Pinpoint the cell where the given text exists, returning its (x, y) midpoint coordinate. 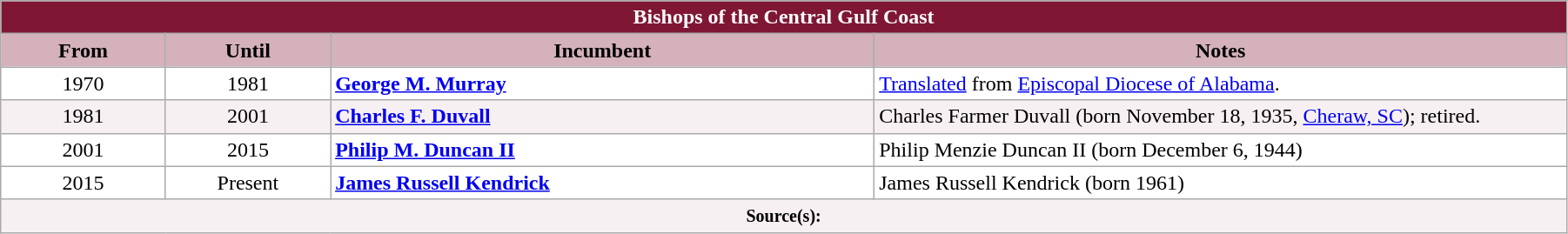
James Russell Kendrick (born 1961) (1221, 183)
Translated from Episcopal Diocese of Alabama. (1221, 84)
Philip M. Duncan II (602, 150)
Source(s): (784, 216)
James Russell Kendrick (602, 183)
1970 (84, 84)
From (84, 50)
Incumbent (602, 50)
George M. Murray (602, 84)
Charles Farmer Duvall (born November 18, 1935, Cheraw, SC); retired. (1221, 117)
Philip Menzie Duncan II (born December 6, 1944) (1221, 150)
Bishops of the Central Gulf Coast (784, 17)
Present (247, 183)
Charles F. Duvall (602, 117)
Until (247, 50)
Notes (1221, 50)
